Return (x, y) of the center of cell containing provided text 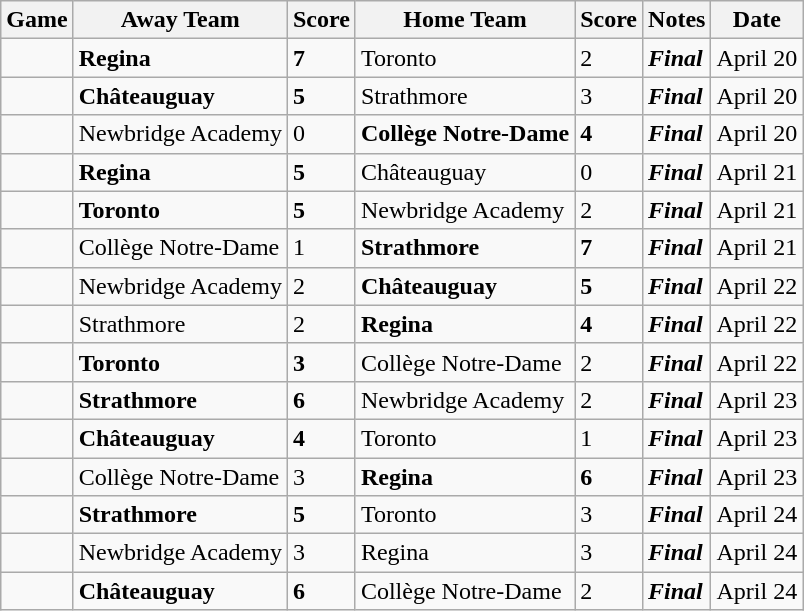
Away Team (180, 20)
Date (757, 20)
Notes (677, 20)
Home Team (464, 20)
Game (37, 20)
